Identify which cell holds the provided text, then report its [x, y] central coordinate. 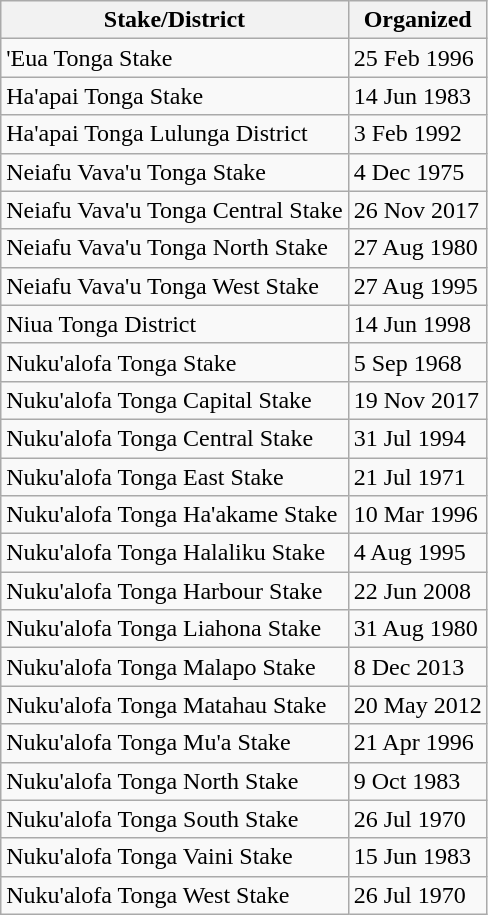
Nuku'alofa Tonga North Stake [174, 781]
Nuku'alofa Tonga Matahau Stake [174, 705]
Nuku'alofa Tonga Mu'a Stake [174, 743]
Nuku'alofa Tonga Malapo Stake [174, 667]
Neiafu Vava'u Tonga North Stake [174, 248]
3 Feb 1992 [418, 134]
Nuku'alofa Tonga Liahona Stake [174, 629]
Organized [418, 20]
Nuku'alofa Tonga Ha'akame Stake [174, 515]
14 Jun 1983 [418, 96]
Nuku'alofa Tonga South Stake [174, 819]
Neiafu Vava'u Tonga West Stake [174, 286]
14 Jun 1998 [418, 324]
Nuku'alofa Tonga Stake [174, 362]
Neiafu Vava'u Tonga Stake [174, 172]
5 Sep 1968 [418, 362]
Nuku'alofa Tonga Halaliku Stake [174, 553]
31 Aug 1980 [418, 629]
27 Aug 1995 [418, 286]
Nuku'alofa Tonga East Stake [174, 477]
4 Dec 1975 [418, 172]
Stake/District [174, 20]
Niua Tonga District [174, 324]
21 Apr 1996 [418, 743]
Nuku'alofa Tonga Central Stake [174, 438]
Ha'apai Tonga Lulunga District [174, 134]
'Eua Tonga Stake [174, 58]
22 Jun 2008 [418, 591]
19 Nov 2017 [418, 400]
Ha'apai Tonga Stake [174, 96]
Nuku'alofa Tonga Capital Stake [174, 400]
26 Nov 2017 [418, 210]
Nuku'alofa Tonga Vaini Stake [174, 857]
Nuku'alofa Tonga Harbour Stake [174, 591]
15 Jun 1983 [418, 857]
20 May 2012 [418, 705]
25 Feb 1996 [418, 58]
Neiafu Vava'u Tonga Central Stake [174, 210]
21 Jul 1971 [418, 477]
27 Aug 1980 [418, 248]
8 Dec 2013 [418, 667]
Nuku'alofa Tonga West Stake [174, 895]
31 Jul 1994 [418, 438]
4 Aug 1995 [418, 553]
10 Mar 1996 [418, 515]
9 Oct 1983 [418, 781]
